Find where the given text appears and provide that cell's center as (x, y) coordinate. 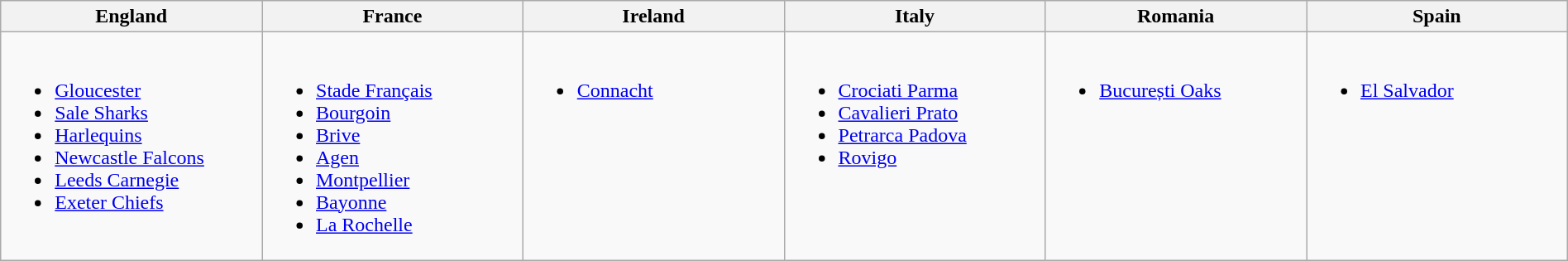
Italy (915, 17)
France (392, 17)
Stade FrançaisBourgoinBriveAgenMontpellierBayonneLa Rochelle (392, 146)
Connacht (653, 146)
GloucesterSale SharksHarlequinsNewcastle FalconsLeeds CarnegieExeter Chiefs (131, 146)
București Oaks (1176, 146)
El Salvador (1437, 146)
Romania (1176, 17)
Spain (1437, 17)
England (131, 17)
Ireland (653, 17)
Crociati ParmaCavalieri PratoPetrarca PadovaRovigo (915, 146)
